Scan for the cell matching the given text and deliver its [x, y] coordinate at center. 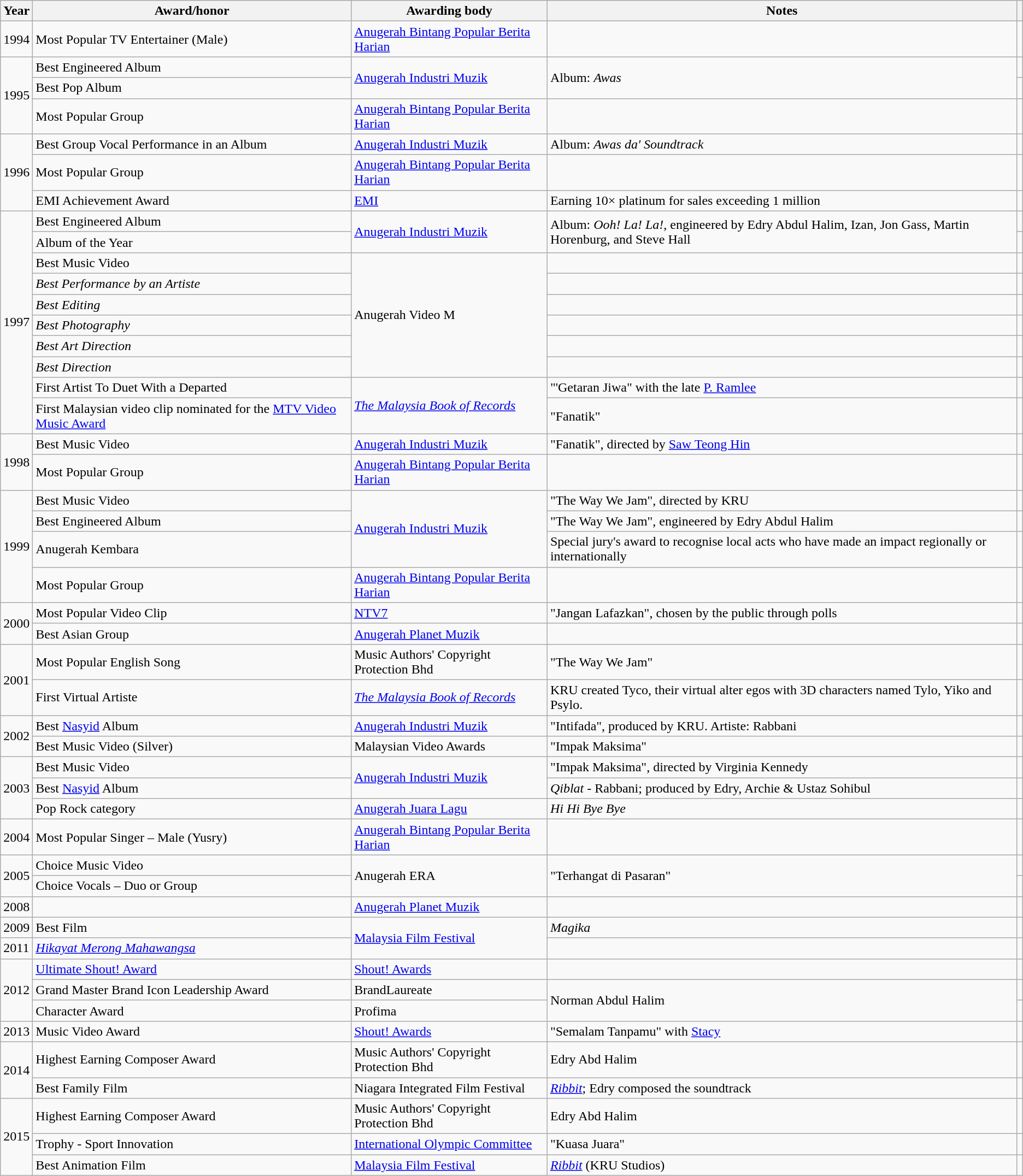
1998 [16, 462]
Anugerah Juara Lagu [449, 809]
2005 [16, 876]
2012 [16, 990]
Best Animation Film [192, 1165]
"Impak Maksima", directed by Virginia Kennedy [781, 767]
Year [16, 11]
Album: Awas da' Soundtrack [781, 144]
"Fanatik", directed by Saw Teong Hin [781, 444]
Pop Rock category [192, 809]
EMI Achievement Award [192, 200]
"'Getaran Jiwa" with the late P. Ramlee [781, 388]
Best Music Video (Silver) [192, 747]
1994 [16, 39]
Earning 10× platinum for sales exceeding 1 million [781, 200]
Qiblat - Rabbani; produced by Edry, Archie & Ustaz Sohibul [781, 788]
Best Group Vocal Performance in an Album [192, 144]
"Intifada", produced by KRU. Artiste: Rabbani [781, 726]
2004 [16, 837]
Norman Abdul Halim [781, 1000]
Best Asian Group [192, 634]
Album: Ooh! La! La!, engineered by Edry Abdul Halim, Izan, Jon Gass, Martin Horenburg, and Steve Hall [781, 232]
Best Editing [192, 304]
2001 [16, 679]
First Malaysian video clip nominated for the MTV Video Music Award [192, 416]
"Kuasa Juara" [781, 1144]
Special jury's award to recognise local acts who have made an impact regionally or internationally [781, 549]
NTV7 [449, 613]
Anugerah ERA [449, 876]
Anugerah Kembara [192, 549]
Best Pop Album [192, 88]
Ribbit (KRU Studios) [781, 1165]
Most Popular TV Entertainer (Male) [192, 39]
First Artist To Duet With a Departed [192, 388]
Profima [449, 1010]
1995 [16, 95]
Best Performance by an Artiste [192, 283]
"Impak Maksima" [781, 747]
Choice Music Video [192, 865]
Choice Vocals – Duo or Group [192, 886]
1996 [16, 173]
"Jangan Lafazkan", chosen by the public through polls [781, 613]
2014 [16, 1069]
Notes [781, 11]
2002 [16, 736]
Best Film [192, 927]
2009 [16, 927]
Character Award [192, 1010]
"Semalam Tanpamu" with Stacy [781, 1031]
2003 [16, 788]
"The Way We Jam" [781, 662]
Album of the Year [192, 242]
Album: Awas [781, 78]
1999 [16, 546]
Malaysian Video Awards [449, 747]
Ultimate Shout! Award [192, 969]
Awarding body [449, 11]
"Fanatik" [781, 416]
2015 [16, 1137]
"The Way We Jam", engineered by Edry Abdul Halim [781, 521]
Anugerah Video M [449, 315]
Best Photography [192, 326]
Trophy - Sport Innovation [192, 1144]
2013 [16, 1031]
Award/honor [192, 11]
2000 [16, 623]
"Terhangat di Pasaran" [781, 876]
Ribbit; Edry composed the soundtrack [781, 1088]
Best Family Film [192, 1088]
Grand Master Brand Icon Leadership Award [192, 990]
Niagara Integrated Film Festival [449, 1088]
Hikayat Merong Mahawangsa [192, 948]
Best Art Direction [192, 346]
International Olympic Committee [449, 1144]
"The Way We Jam", directed by KRU [781, 500]
Most Popular English Song [192, 662]
BrandLaureate [449, 990]
Hi Hi Bye Bye [781, 809]
First Virtual Artiste [192, 697]
2011 [16, 948]
Most Popular Singer – Male (Yusry) [192, 837]
1997 [16, 322]
Music Video Award [192, 1031]
2008 [16, 907]
Most Popular Video Clip [192, 613]
EMI [449, 200]
KRU created Tyco, their virtual alter egos with 3D characters named Tylo, Yiko and Psylo. [781, 697]
Best Direction [192, 367]
Magika [781, 927]
